Return [x, y] of the center of cell containing provided text 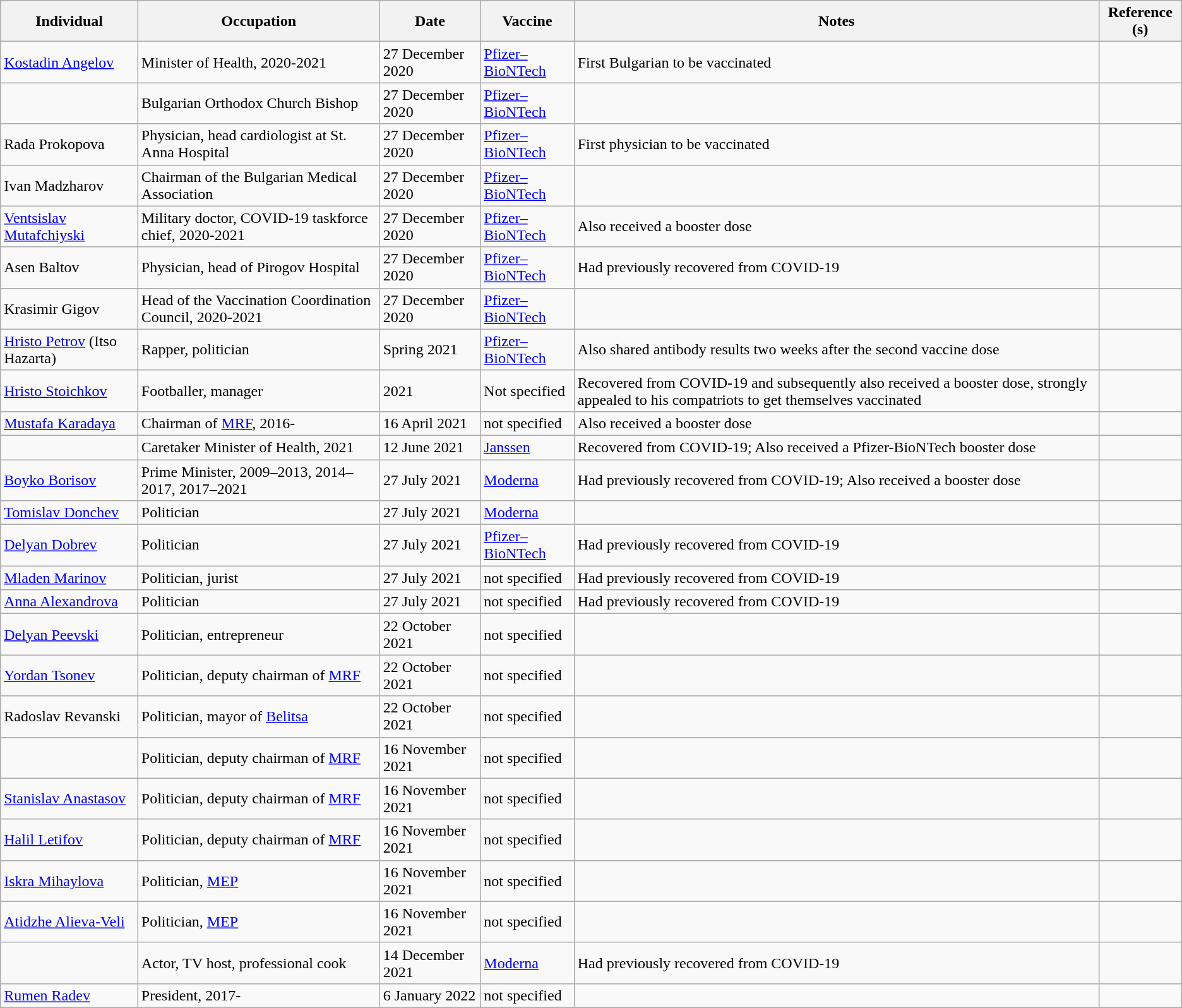
Prime Minister, 2009–2013, 2014–2017, 2017–2021 [259, 480]
Rumen Radev [69, 995]
Delyan Dobrev [69, 546]
Boyko Borisov [69, 480]
Iskra Mihaylova [69, 880]
16 April 2021 [430, 423]
Krasimir Gigov [69, 308]
First physician to be vaccinated [836, 144]
Physician, head cardiologist at St. Anna Hospital [259, 144]
Vaccine [527, 21]
Delyan Peevski [69, 634]
Mladen Marinov [69, 578]
First Bulgarian to be vaccinated [836, 62]
Had previously recovered from COVID-19; Also received a booster dose [836, 480]
Military doctor, COVID-19 taskforce chief, 2020-2021 [259, 226]
Anna Alexandrova [69, 602]
Stanislav Anastasov [69, 798]
Date [430, 21]
12 June 2021 [430, 447]
Atidzhe Alieva-Veli [69, 922]
Asen Baltov [69, 268]
Bulgarian Orthodox Church Bishop [259, 104]
Politician, entrepreneur [259, 634]
Footballer, manager [259, 390]
Chairman of the Bulgarian Medical Association [259, 186]
Mustafa Karadaya [69, 423]
Hristo Petrov (Itso Hazarta) [69, 350]
Ivan Madzharov [69, 186]
Tomislav Donchev [69, 513]
Caretaker Minister of Health, 2021 [259, 447]
Reference (s) [1140, 21]
Recovered from COVID-19 and subsequently also received a booster dose, strongly appealed to his compatriots to get themselves vaccinated [836, 390]
Minister of Health, 2020-2021 [259, 62]
Rapper, politician [259, 350]
Politician, jurist [259, 578]
Politician, mayor of Belitsa [259, 716]
Yordan Tsonev [69, 676]
Spring 2021 [430, 350]
Also shared antibody results two weeks after the second vaccine dose [836, 350]
6 January 2022 [430, 995]
Hristo Stoichkov [69, 390]
Notes [836, 21]
Halil Letifov [69, 840]
Rada Prokopova [69, 144]
Physician, head of Pirogov Hospital [259, 268]
Chairman of MRF, 2016- [259, 423]
Radoslav Revanski [69, 716]
Actor, TV host, professional cook [259, 963]
Recovered from COVID-19; Also received a Pfizer-BioNTech booster dose [836, 447]
Janssen [527, 447]
Not specified [527, 390]
Head of the Vaccinаtion Coordination Council, 2020-2021 [259, 308]
2021 [430, 390]
Ventsislav Mutafchiyski [69, 226]
Occupation [259, 21]
14 December 2021 [430, 963]
Kostadin Angelov [69, 62]
Individual [69, 21]
President, 2017- [259, 995]
